Find where the given text appears and provide that cell's center as [X, Y] coordinate. 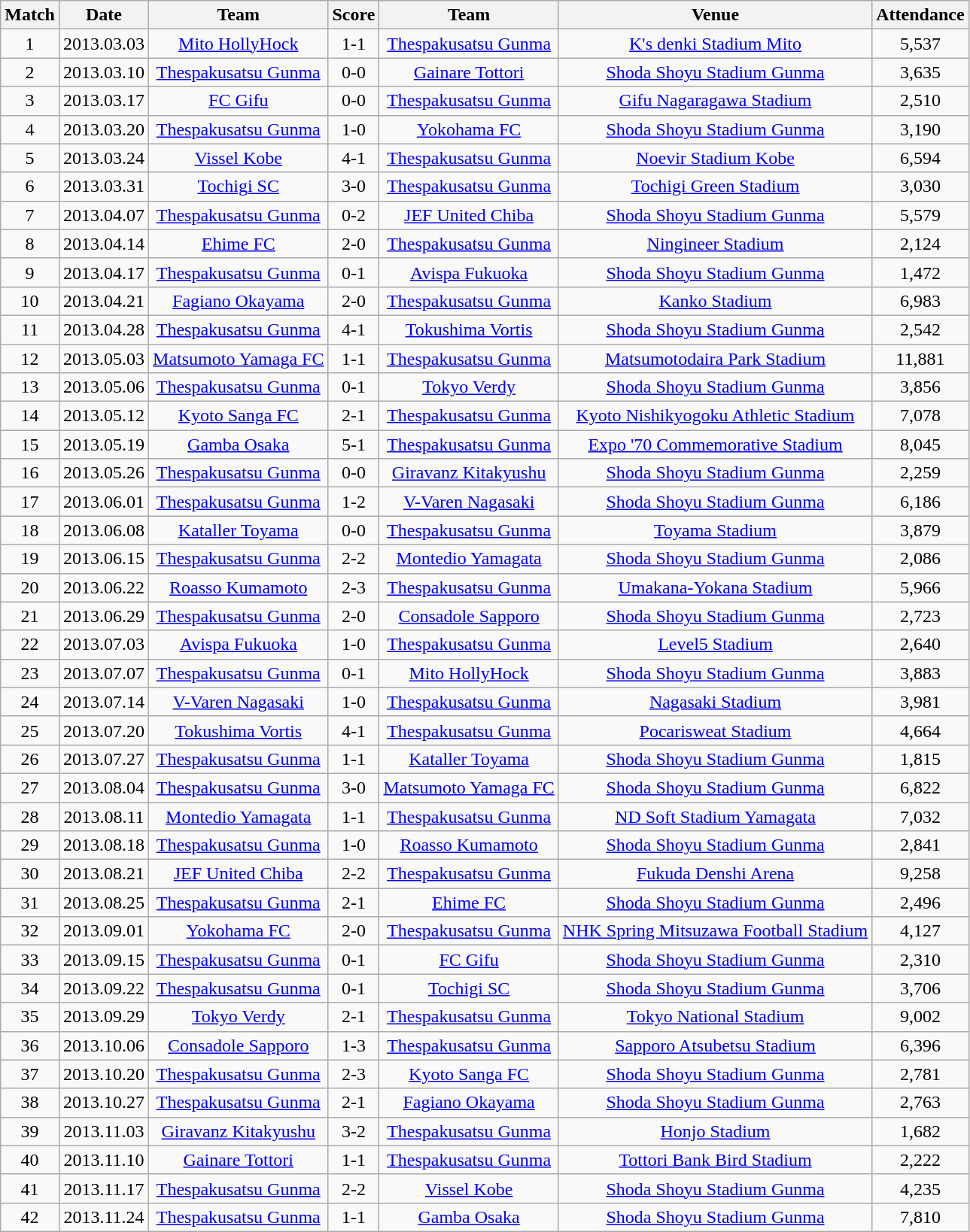
2013.05.12 [104, 416]
17 [30, 502]
3,883 [920, 673]
3,030 [920, 187]
9,258 [920, 874]
2013.06.29 [104, 616]
2,640 [920, 645]
2,310 [920, 960]
5-1 [354, 445]
2013.11.10 [104, 1160]
Ningineer Stadium [715, 244]
2013.08.04 [104, 787]
13 [30, 387]
1,815 [920, 759]
5,579 [920, 215]
6,594 [920, 158]
2,841 [920, 845]
6 [30, 187]
2,086 [920, 559]
6,983 [920, 301]
1-2 [354, 502]
29 [30, 845]
2013.06.08 [104, 530]
Match [30, 15]
11,881 [920, 359]
21 [30, 616]
2,124 [920, 244]
20 [30, 587]
2,496 [920, 903]
7 [30, 215]
4,127 [920, 931]
Toyama Stadium [715, 530]
18 [30, 530]
2013.06.22 [104, 587]
2013.07.03 [104, 645]
2013.10.20 [104, 1074]
2013.08.25 [104, 903]
Sapporo Atsubetsu Stadium [715, 1045]
ND Soft Stadium Yamagata [715, 816]
38 [30, 1103]
35 [30, 1017]
27 [30, 787]
2,542 [920, 329]
2013.05.26 [104, 473]
2013.08.21 [104, 874]
34 [30, 988]
33 [30, 960]
2013.03.17 [104, 101]
2013.03.24 [104, 158]
25 [30, 730]
2013.06.01 [104, 502]
8,045 [920, 445]
NHK Spring Mitsuzawa Football Stadium [715, 931]
7,032 [920, 816]
23 [30, 673]
Fukuda Denshi Arena [715, 874]
6,186 [920, 502]
3,981 [920, 702]
4 [30, 129]
2013.11.24 [104, 1217]
2013.04.28 [104, 329]
Umakana-Yokana Stadium [715, 587]
2013.11.03 [104, 1131]
Pocarisweat Stadium [715, 730]
2013.07.20 [104, 730]
3,190 [920, 129]
19 [30, 559]
Kyoto Nishikyogoku Athletic Stadium [715, 416]
15 [30, 445]
2013.06.15 [104, 559]
0-2 [354, 215]
2013.10.06 [104, 1045]
5,966 [920, 587]
Gifu Nagaragawa Stadium [715, 101]
2013.04.17 [104, 272]
2013.09.15 [104, 960]
2,781 [920, 1074]
Tokyo National Stadium [715, 1017]
2 [30, 72]
2013.03.10 [104, 72]
1-3 [354, 1045]
6,822 [920, 787]
9,002 [920, 1017]
4,664 [920, 730]
2,723 [920, 616]
6,396 [920, 1045]
Attendance [920, 15]
Score [354, 15]
2,763 [920, 1103]
5 [30, 158]
2013.03.20 [104, 129]
36 [30, 1045]
26 [30, 759]
16 [30, 473]
3,706 [920, 988]
2013.03.31 [104, 187]
8 [30, 244]
5,537 [920, 44]
11 [30, 329]
24 [30, 702]
2013.05.06 [104, 387]
Kanko Stadium [715, 301]
2013.09.29 [104, 1017]
Tochigi Green Stadium [715, 187]
3,635 [920, 72]
2013.11.17 [104, 1188]
Tottori Bank Bird Stadium [715, 1160]
40 [30, 1160]
32 [30, 931]
3 [30, 101]
7,078 [920, 416]
37 [30, 1074]
Honjo Stadium [715, 1131]
2,222 [920, 1160]
Expo '70 Commemorative Stadium [715, 445]
2013.07.27 [104, 759]
2013.05.19 [104, 445]
30 [30, 874]
39 [30, 1131]
K's denki Stadium Mito [715, 44]
2,510 [920, 101]
9 [30, 272]
28 [30, 816]
2013.09.01 [104, 931]
2013.04.21 [104, 301]
1,472 [920, 272]
3-2 [354, 1131]
Date [104, 15]
2013.10.27 [104, 1103]
2013.03.03 [104, 44]
4,235 [920, 1188]
Matsumotodaira Park Stadium [715, 359]
2013.04.14 [104, 244]
12 [30, 359]
10 [30, 301]
1 [30, 44]
2013.09.22 [104, 988]
3,879 [920, 530]
2013.07.07 [104, 673]
2013.08.18 [104, 845]
2013.07.14 [104, 702]
3,856 [920, 387]
2013.04.07 [104, 215]
1,682 [920, 1131]
31 [30, 903]
Noevir Stadium Kobe [715, 158]
41 [30, 1188]
7,810 [920, 1217]
Level5 Stadium [715, 645]
Venue [715, 15]
2,259 [920, 473]
2013.08.11 [104, 816]
42 [30, 1217]
22 [30, 645]
Nagasaki Stadium [715, 702]
2013.05.03 [104, 359]
14 [30, 416]
